Detect which cell encompasses the target text, then output its [X, Y] center coordinate. 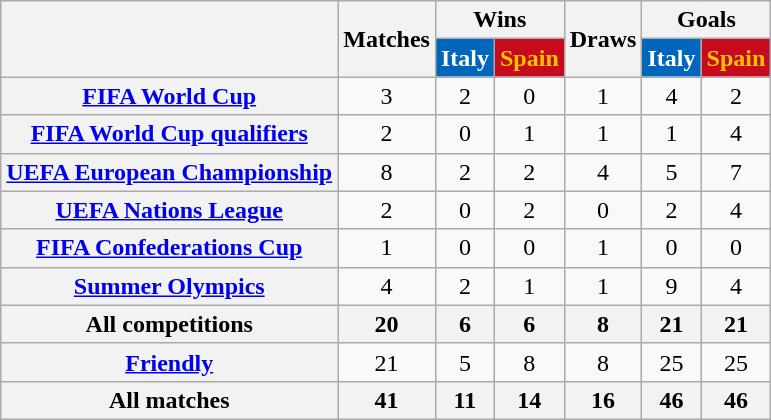
Matches [387, 39]
16 [603, 400]
7 [736, 172]
20 [387, 324]
All matches [170, 400]
11 [464, 400]
FIFA World Cup [170, 96]
Goals [706, 20]
14 [529, 400]
All competitions [170, 324]
Draws [603, 39]
Wins [500, 20]
UEFA Nations League [170, 210]
41 [387, 400]
Friendly [170, 362]
FIFA Confederations Cup [170, 248]
UEFA European Championship [170, 172]
9 [672, 286]
FIFA World Cup qualifiers [170, 134]
3 [387, 96]
Summer Olympics [170, 286]
